Return (x, y) of the center of cell containing provided text 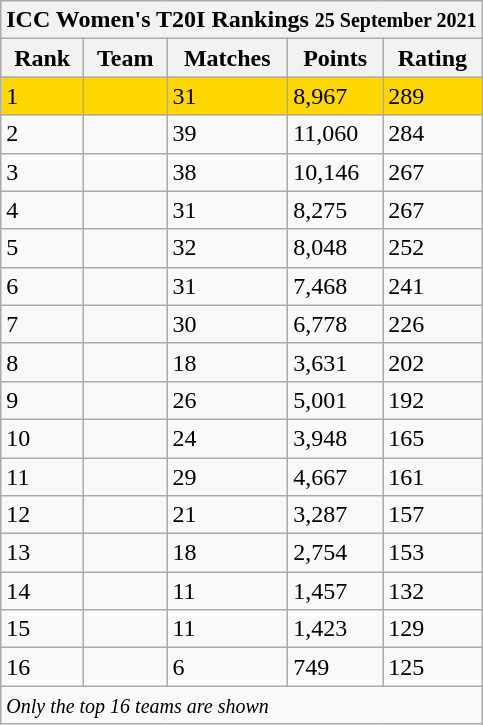
9 (42, 400)
7 (42, 324)
11,060 (336, 134)
3 (42, 172)
ICC Women's T20I Rankings 25 September 2021 (242, 20)
Only the top 16 teams are shown (242, 705)
153 (432, 553)
30 (228, 324)
10 (42, 438)
38 (228, 172)
13 (42, 553)
165 (432, 438)
1,457 (336, 591)
Points (336, 58)
241 (432, 286)
8,967 (336, 96)
12 (42, 515)
2 (42, 134)
8,275 (336, 210)
16 (42, 667)
7,468 (336, 286)
4,667 (336, 477)
6,778 (336, 324)
157 (432, 515)
29 (228, 477)
3,948 (336, 438)
10,146 (336, 172)
21 (228, 515)
15 (42, 629)
749 (336, 667)
226 (432, 324)
3,287 (336, 515)
1,423 (336, 629)
2,754 (336, 553)
4 (42, 210)
5,001 (336, 400)
3,631 (336, 362)
Team (126, 58)
Matches (228, 58)
Rank (42, 58)
14 (42, 591)
39 (228, 134)
202 (432, 362)
129 (432, 629)
8,048 (336, 248)
Rating (432, 58)
5 (42, 248)
252 (432, 248)
289 (432, 96)
1 (42, 96)
8 (42, 362)
26 (228, 400)
161 (432, 477)
132 (432, 591)
32 (228, 248)
192 (432, 400)
284 (432, 134)
125 (432, 667)
24 (228, 438)
